From the cell containing the given text, extract its center point as [x, y] coordinate. 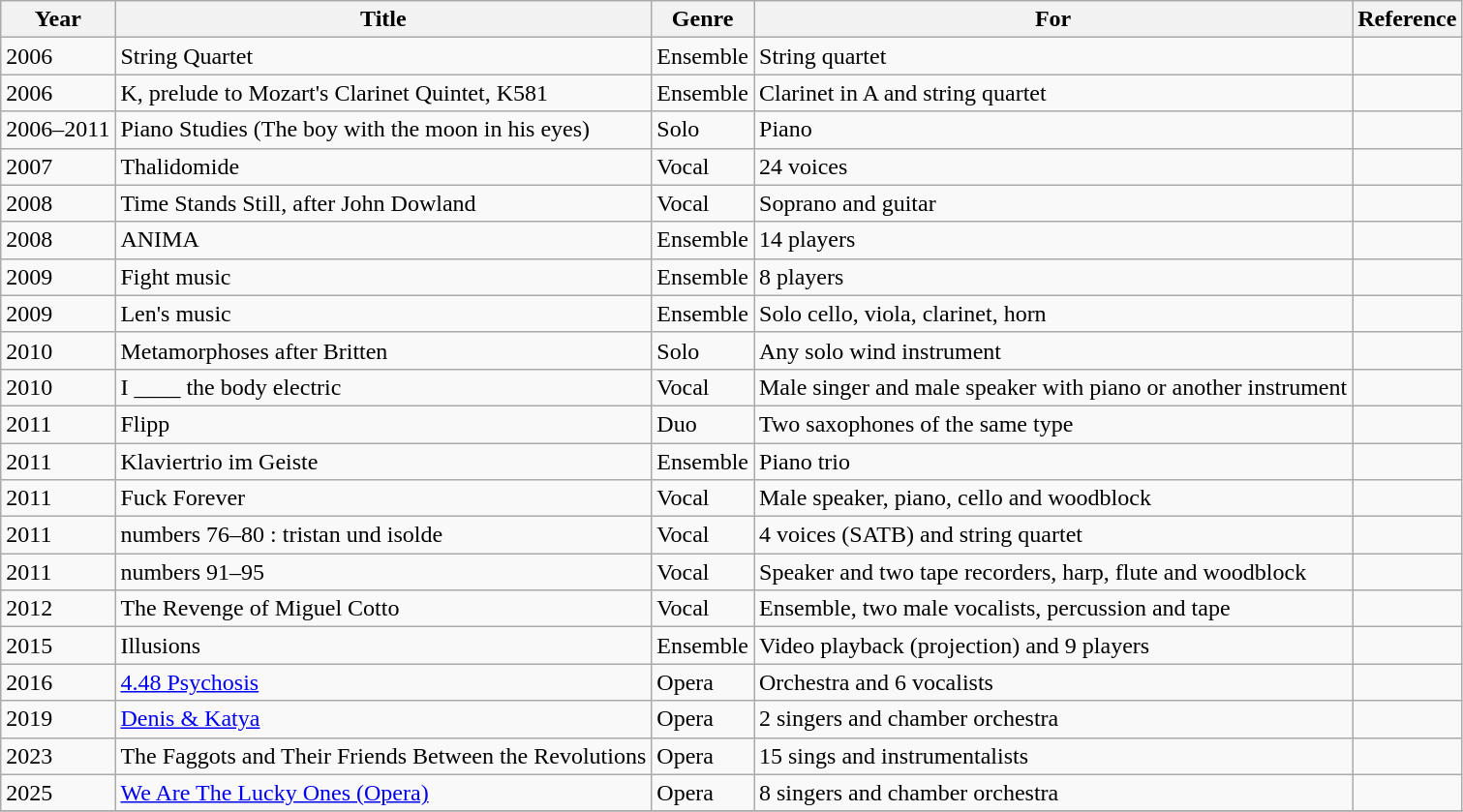
Male singer and male speaker with piano or another instrument [1052, 387]
4.48 Psychosis [383, 682]
Klaviertrio im Geiste [383, 462]
K, prelude to Mozart's Clarinet Quintet, K581 [383, 93]
Fuck Forever [383, 498]
Title [383, 19]
Orchestra and 6 vocalists [1052, 682]
2025 [58, 793]
Piano Studies (The boy with the moon in his eyes) [383, 130]
Thalidomide [383, 166]
Time Stands Still, after John Dowland [383, 203]
numbers 91–95 [383, 572]
String quartet [1052, 56]
8 players [1052, 277]
Soprano and guitar [1052, 203]
Any solo wind instrument [1052, 350]
2007 [58, 166]
4 voices (SATB) and string quartet [1052, 535]
Clarinet in A and string quartet [1052, 93]
Illusions [383, 646]
Denis & Katya [383, 719]
Reference [1408, 19]
2023 [58, 756]
The Revenge of Miguel Cotto [383, 609]
We Are The Lucky Ones (Opera) [383, 793]
The Faggots and Their Friends Between the Revolutions [383, 756]
2019 [58, 719]
2006–2011 [58, 130]
Year [58, 19]
Duo [703, 424]
Male speaker, piano, cello and woodblock [1052, 498]
Solo cello, viola, clarinet, horn [1052, 314]
2015 [58, 646]
For [1052, 19]
2012 [58, 609]
Fight music [383, 277]
I ____ the body electric [383, 387]
Piano [1052, 130]
24 voices [1052, 166]
Speaker and two tape recorders, harp, flute and woodblock [1052, 572]
Video playback (projection) and 9 players [1052, 646]
Metamorphoses after Britten [383, 350]
String Quartet [383, 56]
Ensemble, two male vocalists, percussion and tape [1052, 609]
8 singers and chamber orchestra [1052, 793]
2 singers and chamber orchestra [1052, 719]
15 sings and instrumentalists [1052, 756]
Len's music [383, 314]
numbers 76–80 : tristan und isolde [383, 535]
Two saxophones of the same type [1052, 424]
ANIMA [383, 240]
14 players [1052, 240]
2016 [58, 682]
Piano trio [1052, 462]
Genre [703, 19]
Flipp [383, 424]
